Capture the cell that displays the provided text and extract its (x, y) central coordinate. 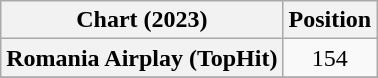
Romania Airplay (TopHit) (142, 58)
Chart (2023) (142, 20)
154 (330, 58)
Position (330, 20)
